Search for the cell housing the specified text and yield its [X, Y] center coordinate. 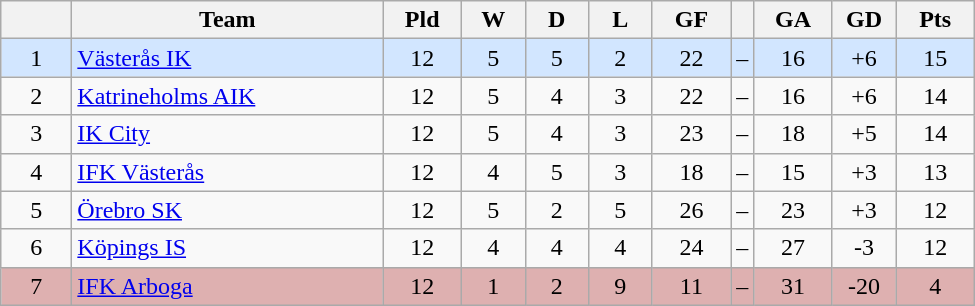
L [621, 20]
13 [936, 172]
D [557, 20]
-3 [864, 248]
IK City [228, 134]
Katrineholms AIK [228, 96]
9 [621, 286]
Västerås IK [228, 58]
26 [692, 210]
11 [692, 286]
GA [794, 20]
GD [864, 20]
GF [692, 20]
24 [692, 248]
Köpings IS [228, 248]
Team [228, 20]
IFK Arboga [228, 286]
31 [794, 286]
Örebro SK [228, 210]
27 [794, 248]
Pts [936, 20]
6 [36, 248]
7 [36, 286]
IFK Västerås [228, 172]
+5 [864, 134]
W [493, 20]
Pld [422, 20]
-20 [864, 286]
